For the text-containing cell, return its midpoint in [x, y] coordinate format. 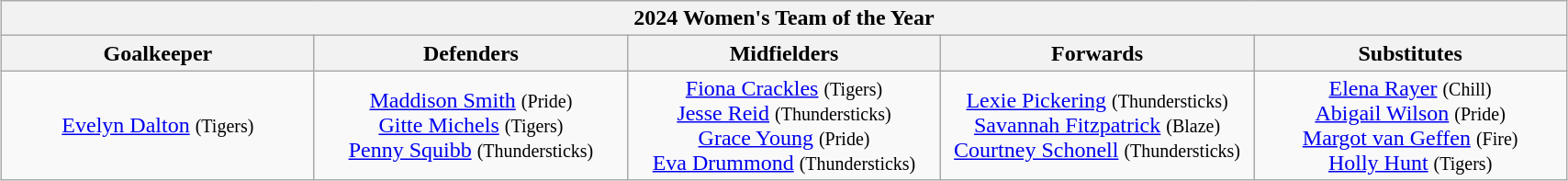
Maddison Smith (Pride)Gitte Michels (Tigers)Penny Squibb (Thundersticks) [470, 125]
Substitutes [1410, 53]
Defenders [470, 53]
Forwards [1098, 53]
Goalkeeper [158, 53]
Elena Rayer (Chill)Abigail Wilson (Pride)Margot van Geffen (Fire)Holly Hunt (Tigers) [1410, 125]
Evelyn Dalton (Tigers) [158, 125]
Lexie Pickering (Thundersticks)Savannah Fitzpatrick (Blaze)Courtney Schonell (Thundersticks) [1098, 125]
Midfielders [784, 53]
2024 Women's Team of the Year [784, 18]
Fiona Crackles (Tigers)Jesse Reid (Thundersticks)Grace Young (Pride)Eva Drummond (Thundersticks) [784, 125]
